Capture the cell that displays the provided text and extract its [X, Y] central coordinate. 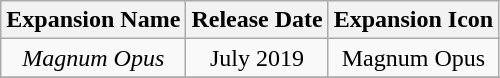
Expansion Icon [413, 20]
Release Date [257, 20]
Expansion Name [94, 20]
July 2019 [257, 58]
